Search for the cell housing the specified text and yield its [x, y] center coordinate. 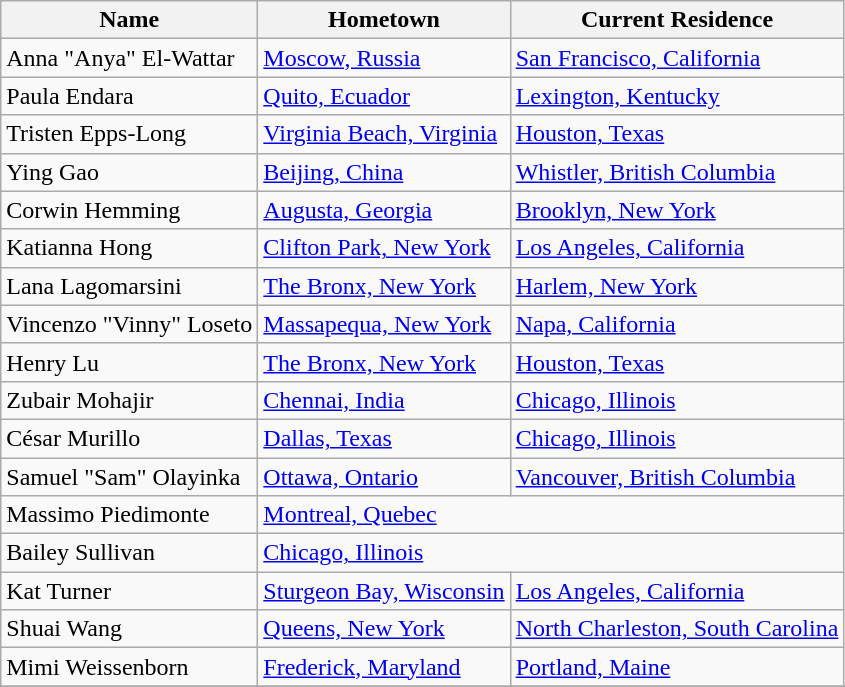
Vancouver, British Columbia [677, 477]
Henry Lu [130, 362]
Mimi Weissenborn [130, 667]
Tristen Epps-Long [130, 134]
Name [130, 20]
Kat Turner [130, 591]
Napa, California [677, 324]
Lana Lagomarsini [130, 286]
Sturgeon Bay, Wisconsin [384, 591]
Hometown [384, 20]
Portland, Maine [677, 667]
Samuel "Sam" Olayinka [130, 477]
Clifton Park, New York [384, 248]
Montreal, Quebec [551, 515]
Lexington, Kentucky [677, 96]
Zubair Mohajir [130, 400]
Katianna Hong [130, 248]
Massimo Piedimonte [130, 515]
Quito, Ecuador [384, 96]
Queens, New York [384, 629]
Corwin Hemming [130, 210]
Augusta, Georgia [384, 210]
Virginia Beach, Virginia [384, 134]
César Murillo [130, 438]
Shuai Wang [130, 629]
Ying Gao [130, 172]
Anna "Anya" El-Wattar [130, 58]
Massapequa, New York [384, 324]
Harlem, New York [677, 286]
North Charleston, South Carolina [677, 629]
Vincenzo "Vinny" Loseto [130, 324]
Bailey Sullivan [130, 553]
San Francisco, California [677, 58]
Dallas, Texas [384, 438]
Ottawa, Ontario [384, 477]
Moscow, Russia [384, 58]
Brooklyn, New York [677, 210]
Frederick, Maryland [384, 667]
Beijing, China [384, 172]
Paula Endara [130, 96]
Current Residence [677, 20]
Whistler, British Columbia [677, 172]
Chennai, India [384, 400]
